Scan for the cell matching the given text and deliver its (x, y) coordinate at center. 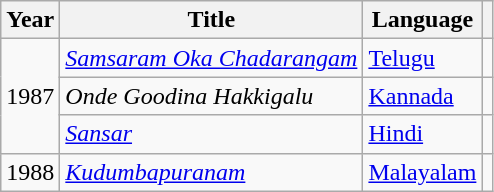
Samsaram Oka Chadarangam (212, 58)
Language (422, 20)
Title (212, 20)
Telugu (422, 58)
Kannada (422, 96)
Onde Goodina Hakkigalu (212, 96)
Sansar (212, 134)
1987 (30, 96)
Malayalam (422, 172)
1988 (30, 172)
Year (30, 20)
Hindi (422, 134)
Kudumbapuranam (212, 172)
